Identify which cell holds the provided text, then report its (X, Y) central coordinate. 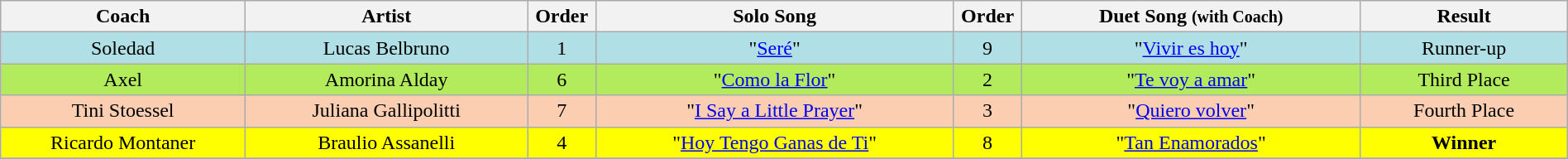
Ricardo Montaner (123, 142)
"I Say a Little Prayer" (774, 111)
"Vivir es hoy" (1191, 48)
"Tan Enamorados" (1191, 142)
6 (562, 79)
2 (987, 79)
Axel (123, 79)
Artist (387, 17)
Winner (1464, 142)
1 (562, 48)
Braulio Assanelli (387, 142)
3 (987, 111)
Soledad (123, 48)
Duet Song (with Coach) (1191, 17)
"Seré" (774, 48)
8 (987, 142)
Tini Stoessel (123, 111)
Amorina Alday (387, 79)
4 (562, 142)
Juliana Gallipolitti (387, 111)
Lucas Belbruno (387, 48)
"Hoy Tengo Ganas de Ti" (774, 142)
"Te voy a amar" (1191, 79)
Result (1464, 17)
Third Place (1464, 79)
Runner-up (1464, 48)
Coach (123, 17)
9 (987, 48)
Fourth Place (1464, 111)
7 (562, 111)
"Quiero volver" (1191, 111)
"Como la Flor" (774, 79)
Solo Song (774, 17)
